Locate the cell with the specified text and output its [x, y] center coordinate. 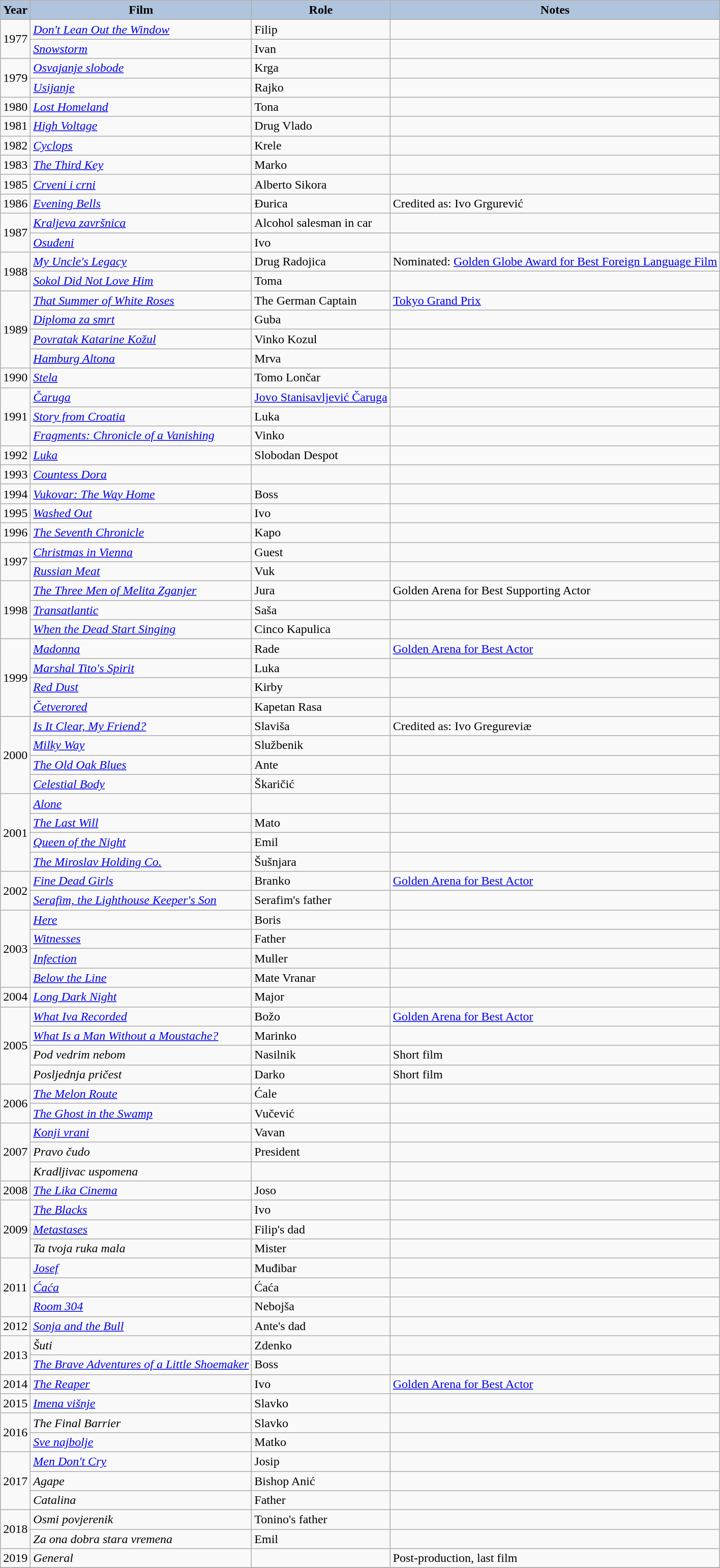
2006 [15, 1103]
Đurica [321, 203]
Ante's dad [321, 1326]
1995 [15, 513]
Kraljeva završnica [141, 223]
Branko [321, 881]
Pravo čudo [141, 1152]
Stela [141, 378]
2013 [15, 1355]
Pod vedrim nebom [141, 1055]
2000 [15, 755]
1983 [15, 165]
Šuti [141, 1345]
Mister [321, 1249]
Diploma za smrt [141, 320]
Lost Homeland [141, 107]
Serafim, the Lighthouse Keeper's Son [141, 900]
Četverored [141, 707]
Don't Lean Out the Window [141, 29]
Imena višnje [141, 1403]
1992 [15, 455]
1991 [15, 416]
1990 [15, 378]
Infection [141, 958]
Rajko [321, 87]
Major [321, 997]
1985 [15, 184]
Madonna [141, 649]
Vukovar: The Way Home [141, 494]
1999 [15, 678]
Golden Arena for Best Supporting Actor [555, 591]
Konji vrani [141, 1132]
Vučević [321, 1113]
The Three Men of Melita Zganjer [141, 591]
Kradljivac uspomena [141, 1171]
The Reaper [141, 1384]
Osmi povjerenik [141, 1520]
Post-production, last film [555, 1558]
1981 [15, 126]
Queen of the Night [141, 842]
Posljednja pričest [141, 1074]
Metastases [141, 1229]
Josip [321, 1461]
2014 [15, 1384]
Usijanje [141, 87]
President [321, 1152]
Kapo [321, 532]
Tona [321, 107]
Boris [321, 920]
My Uncle's Legacy [141, 262]
Credited as: Ivo Gregureviæ [555, 726]
Role [321, 10]
Muller [321, 958]
Matko [321, 1442]
Hamburg Altona [141, 358]
2005 [15, 1045]
Film [141, 10]
Šušnjara [321, 862]
Drug Vlado [321, 126]
General [141, 1558]
Guba [321, 320]
The Last Will [141, 823]
Russian Meat [141, 571]
The Melon Route [141, 1094]
Filip [321, 29]
Year [15, 10]
1996 [15, 532]
Rade [321, 649]
Alcohol salesman in car [321, 223]
Ta tvoja ruka mala [141, 1249]
Povratak Katarine Kožul [141, 339]
2001 [15, 832]
Catalina [141, 1500]
Is It Clear, My Friend? [141, 726]
Countess Dora [141, 474]
Here [141, 920]
2019 [15, 1558]
1988 [15, 272]
Mato [321, 823]
Ante [321, 765]
The Lika Cinema [141, 1191]
1986 [15, 203]
Jovo Stanisavljević Čaruga [321, 397]
Alberto Sikora [321, 184]
2008 [15, 1191]
Christmas in Vienna [141, 552]
Toma [321, 281]
Long Dark Night [141, 997]
Službenik [321, 745]
Milky Way [141, 745]
1979 [15, 78]
Čaruga [141, 397]
Slaviša [321, 726]
Osvajanje slobode [141, 68]
1998 [15, 610]
Vavan [321, 1132]
Zdenko [321, 1345]
Men Don't Cry [141, 1461]
Marinko [321, 1036]
Notes [555, 10]
1987 [15, 232]
Filip's dad [321, 1229]
The Blacks [141, 1210]
2018 [15, 1529]
1997 [15, 561]
The German Captain [321, 300]
Muđibar [321, 1268]
Ćale [321, 1094]
Osuđeni [141, 243]
Red Dust [141, 687]
Tonino's father [321, 1520]
When the Dead Start Singing [141, 629]
Darko [321, 1074]
Nasilnik [321, 1055]
Bishop Anić [321, 1481]
What Iva Recorded [141, 1016]
Mrva [321, 358]
What Is a Man Without a Moustache? [141, 1036]
Tomo Lončar [321, 378]
Drug Radojica [321, 262]
Ivan [321, 49]
Slobodan Despot [321, 455]
Sve najbolje [141, 1442]
1993 [15, 474]
2003 [15, 949]
Sonja and the Bull [141, 1326]
Serafim's father [321, 900]
Guest [321, 552]
Škaričić [321, 784]
Transatlantic [141, 610]
2012 [15, 1326]
2017 [15, 1481]
Fine Dead Girls [141, 881]
1989 [15, 329]
Nebojša [321, 1307]
The Brave Adventures of a Little Shoemaker [141, 1365]
Mate Vranar [321, 978]
2016 [15, 1432]
Cinco Kapulica [321, 629]
Cyclops [141, 145]
Crveni i crni [141, 184]
Vinko [321, 436]
Credited as: Ivo Grgurević [555, 203]
Saša [321, 610]
Kapetan Rasa [321, 707]
2011 [15, 1287]
1980 [15, 107]
Celestial Body [141, 784]
Evening Bells [141, 203]
Kirby [321, 687]
The Third Key [141, 165]
2007 [15, 1152]
The Seventh Chronicle [141, 532]
The Final Barrier [141, 1423]
Vinko Kozul [321, 339]
The Old Oak Blues [141, 765]
Room 304 [141, 1307]
The Ghost in the Swamp [141, 1113]
Agape [141, 1481]
1977 [15, 39]
Snowstorm [141, 49]
Witnesses [141, 939]
High Voltage [141, 126]
Jura [321, 591]
Marshal Tito's Spirit [141, 668]
Božo [321, 1016]
Krele [321, 145]
2015 [15, 1403]
Za ona dobra stara vremena [141, 1539]
Below the Line [141, 978]
1982 [15, 145]
Tokyo Grand Prix [555, 300]
Vuk [321, 571]
That Summer of White Roses [141, 300]
Marko [321, 165]
The Miroslav Holding Co. [141, 862]
1994 [15, 494]
Story from Croatia [141, 416]
Krga [321, 68]
2004 [15, 997]
Nominated: Golden Globe Award for Best Foreign Language Film [555, 262]
Joso [321, 1191]
Sokol Did Not Love Him [141, 281]
2002 [15, 891]
Washed Out [141, 513]
2009 [15, 1229]
Fragments: Chronicle of a Vanishing [141, 436]
Josef [141, 1268]
Alone [141, 803]
